Capture the cell that displays the provided text and extract its (X, Y) central coordinate. 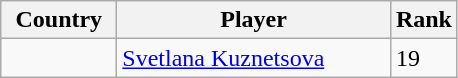
Svetlana Kuznetsova (254, 58)
Rank (424, 20)
Country (59, 20)
19 (424, 58)
Player (254, 20)
